For the text-containing cell, return its midpoint in [X, Y] coordinate format. 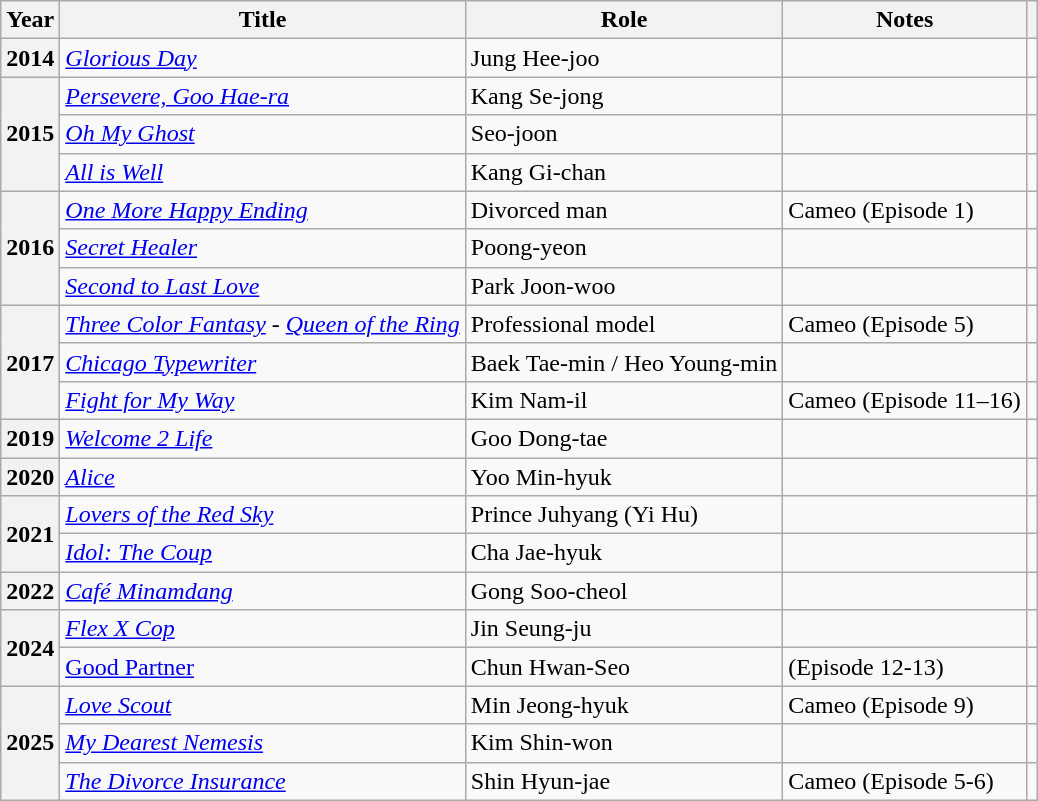
Good Partner [262, 667]
Role [624, 20]
Café Minamdang [262, 591]
Persevere, Goo Hae-ra [262, 96]
Kim Nam-il [624, 400]
The Divorce Insurance [262, 781]
Secret Healer [262, 248]
Divorced man [624, 210]
Year [30, 20]
Three Color Fantasy - Queen of the Ring [262, 324]
2017 [30, 362]
Cameo (Episode 1) [904, 210]
Second to Last Love [262, 286]
One More Happy Ending [262, 210]
2021 [30, 534]
2020 [30, 477]
Chicago Typewriter [262, 362]
2025 [30, 743]
(Episode 12-13) [904, 667]
Love Scout [262, 705]
Cameo (Episode 11–16) [904, 400]
Kim Shin-won [624, 743]
Prince Juhyang (Yi Hu) [624, 515]
Flex X Cop [262, 629]
Cha Jae-hyuk [624, 553]
All is Well [262, 172]
My Dearest Nemesis [262, 743]
2022 [30, 591]
Min Jeong-hyuk [624, 705]
2016 [30, 248]
Baek Tae-min / Heo Young-min [624, 362]
Glorious Day [262, 58]
Cameo (Episode 9) [904, 705]
Shin Hyun-jae [624, 781]
Fight for My Way [262, 400]
2024 [30, 648]
Lovers of the Red Sky [262, 515]
Goo Dong-tae [624, 438]
Yoo Min-hyuk [624, 477]
Poong-yeon [624, 248]
Kang Se-jong [624, 96]
Notes [904, 20]
Seo-joon [624, 134]
2014 [30, 58]
2019 [30, 438]
Title [262, 20]
Idol: The Coup [262, 553]
Chun Hwan-Seo [624, 667]
Jung Hee-joo [624, 58]
2015 [30, 134]
Kang Gi-chan [624, 172]
Gong Soo-cheol [624, 591]
Park Joon-woo [624, 286]
Jin Seung-ju [624, 629]
Cameo (Episode 5-6) [904, 781]
Professional model [624, 324]
Welcome 2 Life [262, 438]
Cameo (Episode 5) [904, 324]
Alice [262, 477]
Oh My Ghost [262, 134]
